Find where the given text appears and provide that cell's center as (X, Y) coordinate. 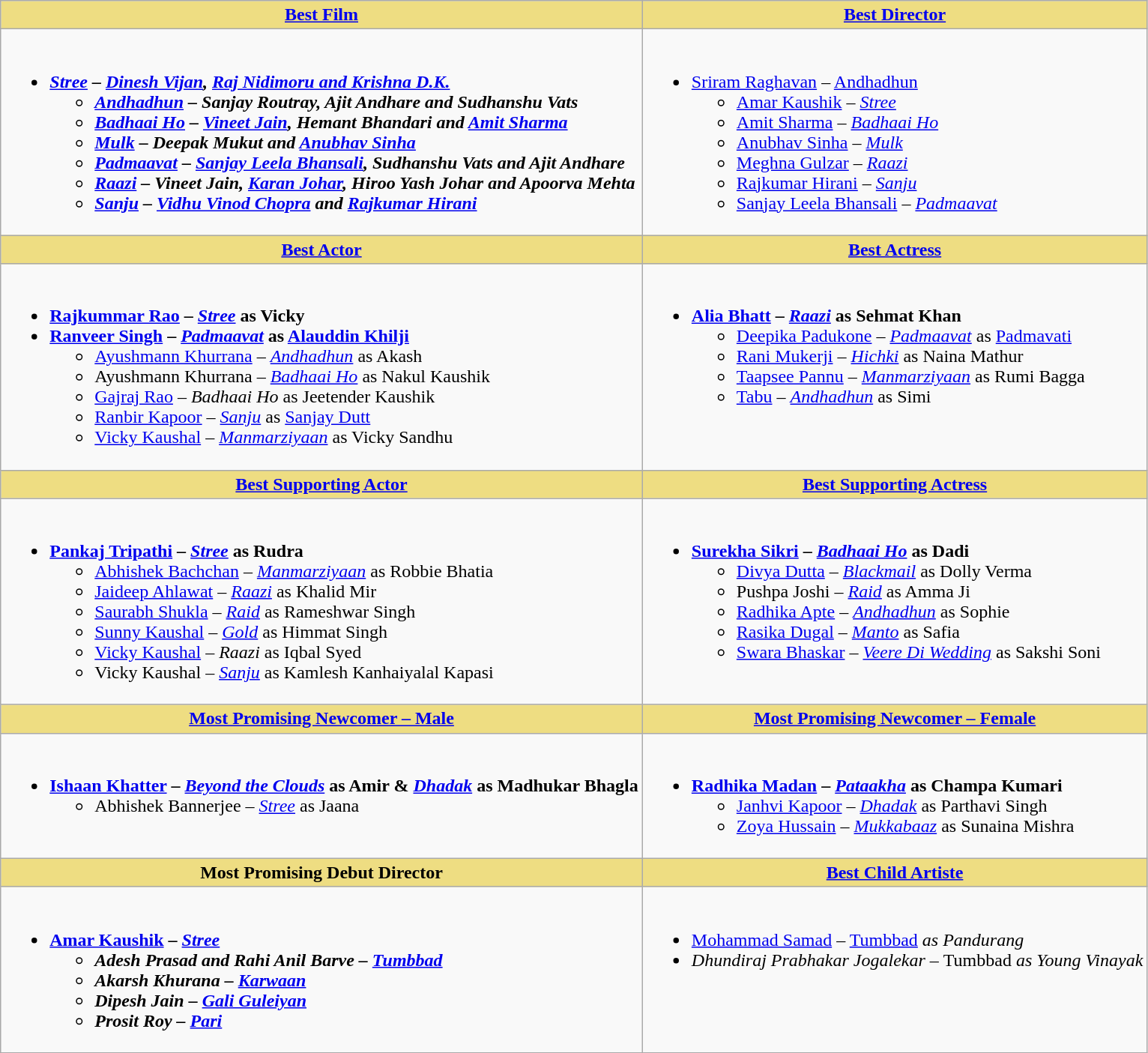
Best Actor (322, 250)
Ishaan Khatter – Beyond the Clouds as Amir & Dhadak as Madhukar BhaglaAbhishek Bannerjee – Stree as Jaana (322, 796)
Most Promising Newcomer – Male (322, 719)
Best Child Artiste (895, 872)
Most Promising Newcomer – Female (895, 719)
Amar Kaushik – StreeAdesh Prasad and Rahi Anil Barve – TumbbadAkarsh Khurana – KarwaanDipesh Jain – Gali GuleiyanProsit Roy – Pari (322, 970)
Best Supporting Actor (322, 484)
Best Director (895, 15)
Best Supporting Actress (895, 484)
Mohammad Samad – Tumbbad as PandurangDhundiraj Prabhakar Jogalekar – Tumbbad as Young Vinayak (895, 970)
Radhika Madan – Pataakha as Champa KumariJanhvi Kapoor – Dhadak as Parthavi SinghZoya Hussain – Mukkabaaz as Sunaina Mishra (895, 796)
Best Film (322, 15)
Best Actress (895, 250)
Most Promising Debut Director (322, 872)
